Output the (x, y) coordinate of the center of the cell containing the given text.  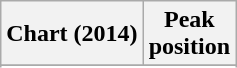
Chart (2014) (72, 34)
Peakposition (189, 34)
